Output the (X, Y) coordinate of the center of the cell containing the given text.  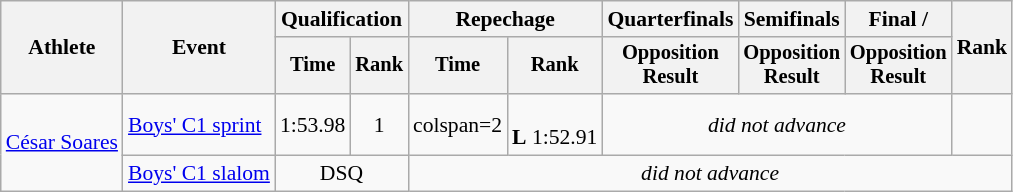
DSQ (342, 174)
1:53.98 (312, 124)
Athlete (62, 48)
Semifinals (792, 19)
Final / (898, 19)
Quarterfinals (670, 19)
Boys' C1 sprint (199, 124)
Event (199, 48)
L 1:52.91 (554, 124)
César Soares (62, 142)
Boys' C1 slalom (199, 174)
Qualification (342, 19)
1 (379, 124)
Repechage (505, 19)
colspan=2 (458, 124)
